Detect which cell encompasses the target text, then output its (X, Y) center coordinate. 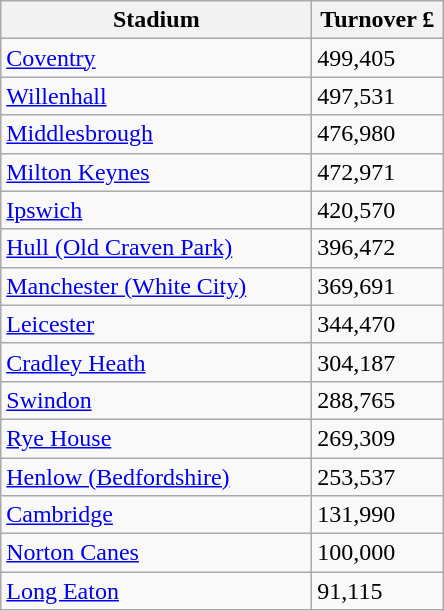
Willenhall (156, 96)
420,570 (378, 210)
Stadium (156, 20)
Henlow (Bedfordshire) (156, 477)
Leicester (156, 324)
Norton Canes (156, 553)
304,187 (378, 362)
Cambridge (156, 515)
269,309 (378, 438)
472,971 (378, 172)
Coventry (156, 58)
Milton Keynes (156, 172)
344,470 (378, 324)
Cradley Heath (156, 362)
Middlesbrough (156, 134)
131,990 (378, 515)
Rye House (156, 438)
476,980 (378, 134)
Hull (Old Craven Park) (156, 248)
Manchester (White City) (156, 286)
288,765 (378, 400)
Swindon (156, 400)
Ipswich (156, 210)
Turnover £ (378, 20)
91,115 (378, 591)
396,472 (378, 248)
253,537 (378, 477)
499,405 (378, 58)
100,000 (378, 553)
Long Eaton (156, 591)
369,691 (378, 286)
497,531 (378, 96)
